Extract the [x, y] coordinate from the center of the cell holding the provided text.  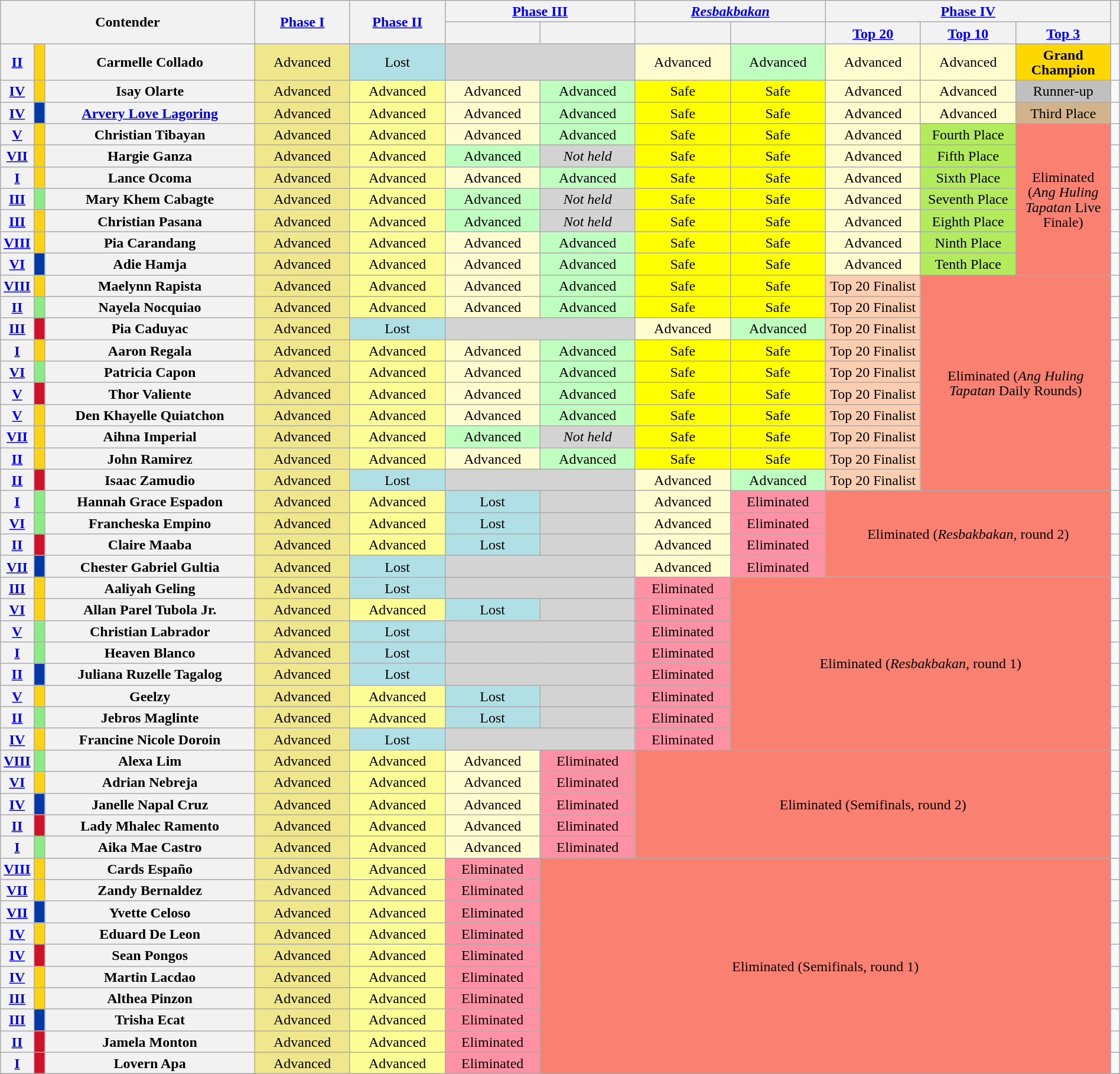
Grand Champion [1063, 62]
Adrian Nebreja [150, 782]
Allan Parel Tubola Jr. [150, 610]
Carmelle Collado [150, 62]
Fifth Place [968, 156]
Juliana Ruzelle Tagalog [150, 675]
Isay Olarte [150, 91]
Francine Nicole Doroin [150, 740]
Phase III [540, 12]
Hannah Grace Espadon [150, 502]
Aika Mae Castro [150, 847]
Phase IV [968, 12]
Fourth Place [968, 135]
Third Place [1063, 112]
Chester Gabriel Gultia [150, 566]
Jamela Monton [150, 1042]
Eduard De Leon [150, 933]
Contender [128, 22]
Tenth Place [968, 263]
Patricia Capon [150, 372]
Althea Pinzon [150, 998]
Phase II [397, 22]
Eliminated (Resbakbakan, round 1) [920, 663]
Eliminated (Semifinals, round 1) [825, 966]
Cards Españo [150, 868]
Zandy Bernaldez [150, 891]
Adie Hamja [150, 263]
Ninth Place [968, 242]
Maelynn Rapista [150, 286]
Resbakbakan [730, 12]
Pia Carandang [150, 242]
Eliminated (Resbakbakan, round 2) [968, 534]
Martin Lacdao [150, 977]
Arvery Love Lagoring [150, 112]
Runner-up [1063, 91]
Christian Pasana [150, 221]
Thor Valiente [150, 393]
Alexa Lim [150, 761]
Lovern Apa [150, 1063]
Top 3 [1063, 33]
Jebros Maglinte [150, 717]
Nayela Nocquiao [150, 307]
Phase I [302, 22]
Geelzy [150, 696]
Christian Labrador [150, 631]
Heaven Blanco [150, 653]
Christian Tibayan [150, 135]
Aihna Imperial [150, 437]
Trisha Ecat [150, 1020]
Yvette Celoso [150, 912]
Eliminated (Semifinals, round 2) [873, 803]
John Ramirez [150, 458]
Claire Maaba [150, 545]
Lady Mhalec Ramento [150, 826]
Pia Caduyac [150, 328]
Isaac Zamudio [150, 480]
Aaliyah Geling [150, 588]
Top 20 [873, 33]
Sixth Place [968, 177]
Top 10 [968, 33]
Hargie Ganza [150, 156]
Eliminated (Ang Huling Tapatan Daily Rounds) [1015, 383]
Seventh Place [968, 200]
Lance Ocoma [150, 177]
Aaron Regala [150, 351]
Francheska Empino [150, 523]
Den Khayelle Quiatchon [150, 415]
Sean Pongos [150, 955]
Janelle Napal Cruz [150, 803]
Eighth Place [968, 221]
Eliminated (Ang Huling Tapatan Live Finale) [1063, 199]
Mary Khem Cabagte [150, 200]
